Determine the (X, Y) coordinate at the center of the cell enclosing the given text.  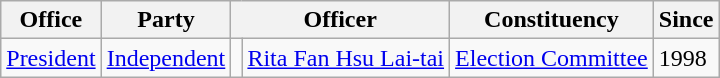
Party (166, 20)
Election Committee (552, 58)
1998 (686, 58)
President (51, 58)
Constituency (552, 20)
Officer (340, 20)
Office (51, 20)
Since (686, 20)
Rita Fan Hsu Lai-tai (346, 58)
Independent (166, 58)
